Find where the given text appears and provide that cell's center as (x, y) coordinate. 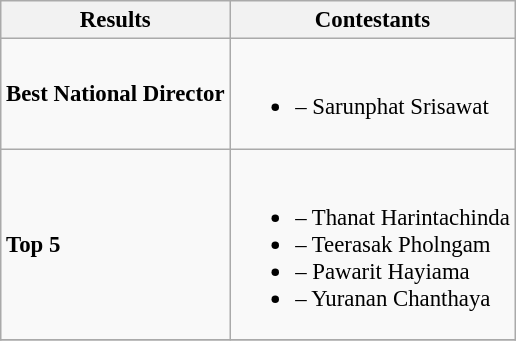
– Sarunphat Srisawat (372, 94)
Results (116, 20)
Contestants (372, 20)
Top 5 (116, 244)
– Thanat Harintachinda – Teerasak Pholngam – Pawarit Hayiama – Yuranan Chanthaya (372, 244)
Best National Director (116, 94)
